Search for the cell housing the specified text and yield its [x, y] center coordinate. 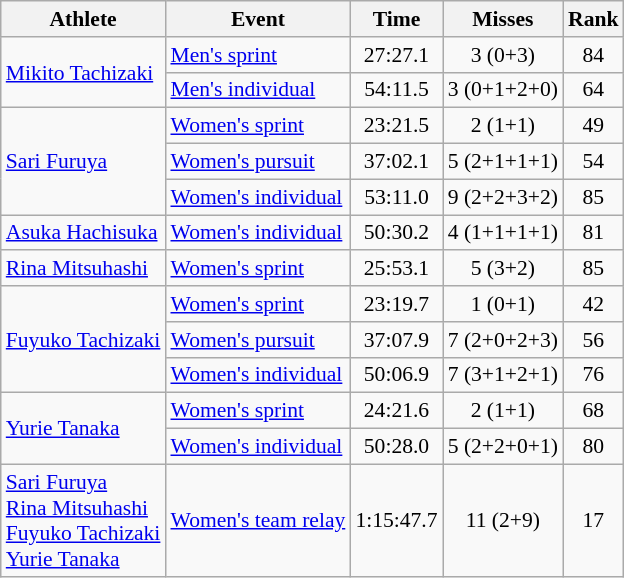
23:21.5 [396, 126]
Fuyuko Tachizaki [84, 340]
80 [594, 447]
Men's individual [258, 90]
9 (2+2+3+2) [503, 197]
Yurie Tanaka [84, 428]
53:11.0 [396, 197]
49 [594, 126]
27:27.1 [396, 55]
81 [594, 233]
76 [594, 375]
Rina Mitsuhashi [84, 269]
50:30.2 [396, 233]
54 [594, 162]
5 (2+1+1+1) [503, 162]
3 (0+1+2+0) [503, 90]
56 [594, 340]
Mikito Tachizaki [84, 72]
5 (3+2) [503, 269]
Time [396, 19]
Misses [503, 19]
42 [594, 304]
Sari FuruyaRina MitsuhashiFuyuko TachizakiYurie Tanaka [84, 520]
17 [594, 520]
50:06.9 [396, 375]
64 [594, 90]
23:19.7 [396, 304]
25:53.1 [396, 269]
7 (3+1+2+1) [503, 375]
1 (0+1) [503, 304]
7 (2+0+2+3) [503, 340]
Asuka Hachisuka [84, 233]
37:07.9 [396, 340]
Men's sprint [258, 55]
Event [258, 19]
54:11.5 [396, 90]
24:21.6 [396, 411]
68 [594, 411]
50:28.0 [396, 447]
Athlete [84, 19]
Rank [594, 19]
3 (0+3) [503, 55]
84 [594, 55]
37:02.1 [396, 162]
4 (1+1+1+1) [503, 233]
Women's team relay [258, 520]
Sari Furuya [84, 162]
1:15:47.7 [396, 520]
11 (2+9) [503, 520]
5 (2+2+0+1) [503, 447]
